Identify which cell holds the provided text, then report its (x, y) central coordinate. 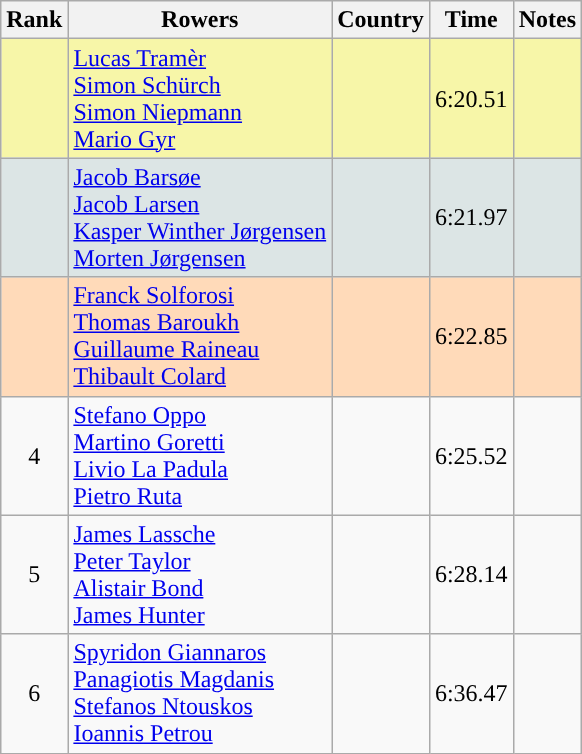
6:28.14 (471, 574)
Stefano OppoMartino GorettiLivio La PadulaPietro Ruta (200, 456)
6:36.47 (471, 694)
Time (471, 20)
Country (381, 20)
Jacob BarsøeJacob LarsenKasper Winther JørgensenMorten Jørgensen (200, 218)
4 (34, 456)
6:25.52 (471, 456)
Spyridon GiannarosPanagiotis MagdanisStefanos NtouskosIoannis Petrou (200, 694)
6:20.51 (471, 98)
6:21.97 (471, 218)
5 (34, 574)
Lucas TramèrSimon SchürchSimon NiepmannMario Gyr (200, 98)
Notes (547, 20)
James LasschePeter TaylorAlistair BondJames Hunter (200, 574)
6:22.85 (471, 336)
Rank (34, 20)
Franck SolforosiThomas BaroukhGuillaume RaineauThibault Colard (200, 336)
Rowers (200, 20)
6 (34, 694)
